Return the (X, Y) coordinate for the center point of the cell that contains the specified text.  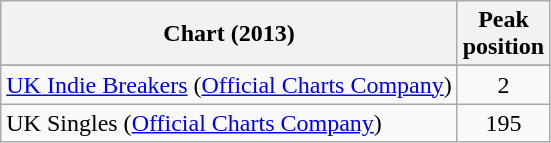
UK Singles (Official Charts Company) (229, 123)
2 (503, 85)
195 (503, 123)
Peakposition (503, 34)
Chart (2013) (229, 34)
UK Indie Breakers (Official Charts Company) (229, 85)
